Extract the (X, Y) coordinate from the center of the cell holding the provided text.  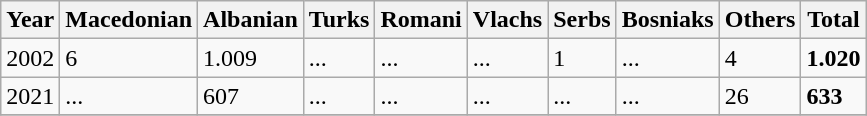
Macedonian (129, 20)
607 (251, 96)
Bosniaks (668, 20)
Turks (339, 20)
2021 (30, 96)
1 (582, 58)
Albanian (251, 20)
Vlachs (507, 20)
Romani (421, 20)
Total (834, 20)
2002 (30, 58)
1.009 (251, 58)
Others (760, 20)
26 (760, 96)
633 (834, 96)
Year (30, 20)
4 (760, 58)
6 (129, 58)
Serbs (582, 20)
1.020 (834, 58)
